Search for the cell housing the specified text and yield its (x, y) center coordinate. 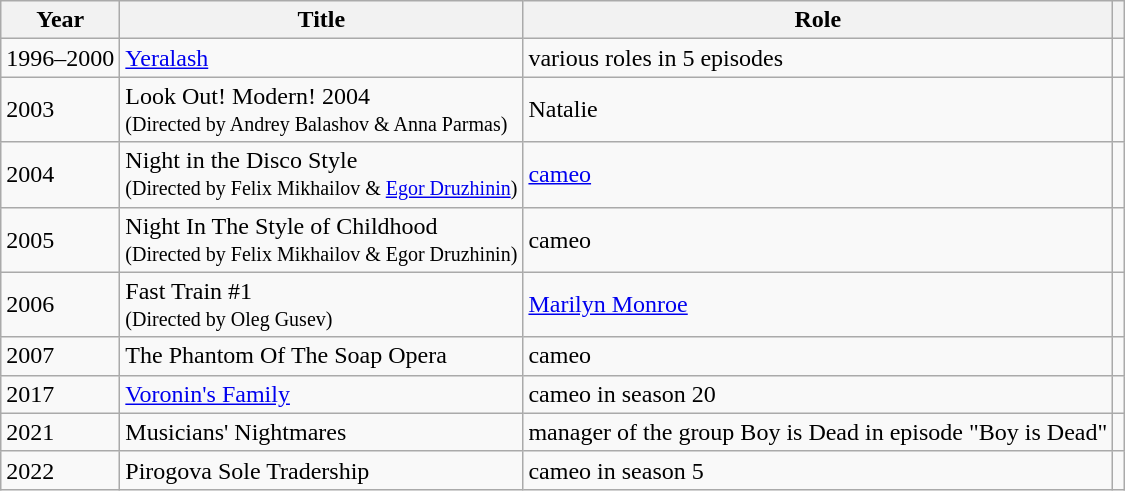
2006 (60, 304)
2017 (60, 394)
Marilyn Monroe (818, 304)
1996–2000 (60, 58)
2004 (60, 174)
2022 (60, 470)
Year (60, 20)
The Phantom Of The Soap Opera (322, 356)
manager of the group Boy is Dead in episode "Boy is Dead" (818, 432)
cameo in season 5 (818, 470)
Fast Train #1(Directed by Oleg Gusev) (322, 304)
Title (322, 20)
2005 (60, 240)
various roles in 5 episodes (818, 58)
Natalie (818, 110)
Night In The Style of Childhood(Directed by Felix Mikhailov & Egor Druzhinin) (322, 240)
Pirogova Sole Tradership (322, 470)
Look Out! Modern! 2004(Directed by Andrey Balashov & Anna Parmas) (322, 110)
2021 (60, 432)
cameo in season 20 (818, 394)
Musicians' Nightmares (322, 432)
2003 (60, 110)
2007 (60, 356)
Role (818, 20)
Yeralash (322, 58)
Night in the Disco Style(Directed by Felix Mikhailov & Egor Druzhinin) (322, 174)
Voronin's Family (322, 394)
